Provide the (x, y) coordinate of the cell's center where the given text is located.  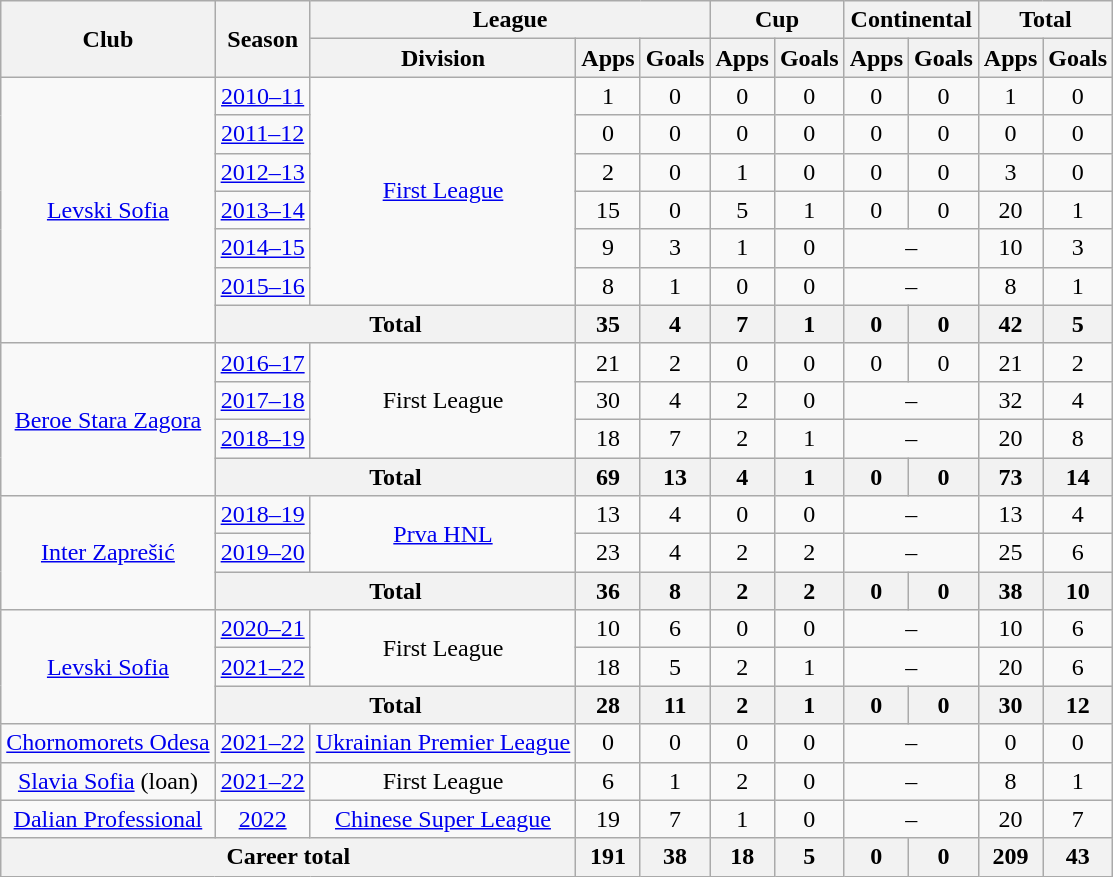
35 (608, 324)
Career total (288, 857)
9 (608, 248)
League (510, 20)
Cup (777, 20)
2014–15 (262, 248)
2015–16 (262, 286)
12 (1078, 705)
191 (608, 857)
Chornomorets Odesa (108, 743)
209 (1010, 857)
42 (1010, 324)
19 (608, 819)
11 (675, 705)
2022 (262, 819)
Division (443, 58)
2013–14 (262, 210)
Season (262, 39)
Slavia Sofia (loan) (108, 781)
Club (108, 39)
Prva HNL (443, 534)
25 (1010, 553)
43 (1078, 857)
28 (608, 705)
2016–17 (262, 362)
2010–11 (262, 96)
36 (608, 591)
Beroe Stara Zagora (108, 419)
2011–12 (262, 134)
69 (608, 477)
2019–20 (262, 553)
14 (1078, 477)
2012–13 (262, 172)
Continental (911, 20)
32 (1010, 400)
Chinese Super League (443, 819)
23 (608, 553)
Inter Zaprešić (108, 553)
Ukrainian Premier League (443, 743)
73 (1010, 477)
2020–21 (262, 629)
15 (608, 210)
Dalian Professional (108, 819)
2017–18 (262, 400)
